Determine the (x, y) coordinate at the center of the cell enclosing the given text.  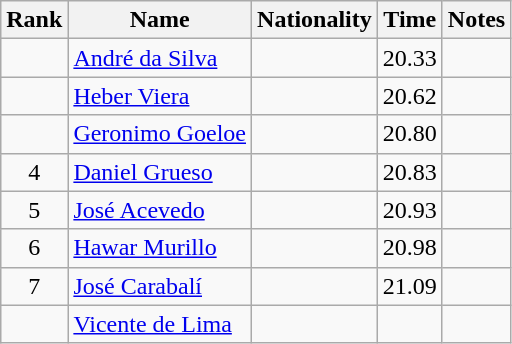
Nationality (315, 20)
Name (160, 20)
6 (34, 248)
21.09 (410, 286)
4 (34, 172)
Geronimo Goeloe (160, 134)
20.80 (410, 134)
Vicente de Lima (160, 324)
André da Silva (160, 58)
Notes (476, 20)
Time (410, 20)
20.93 (410, 210)
20.33 (410, 58)
5 (34, 210)
José Acevedo (160, 210)
Daniel Grueso (160, 172)
José Carabalí (160, 286)
Heber Viera (160, 96)
7 (34, 286)
20.62 (410, 96)
20.98 (410, 248)
20.83 (410, 172)
Hawar Murillo (160, 248)
Rank (34, 20)
